Find where the given text appears and provide that cell's center as [x, y] coordinate. 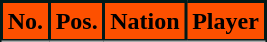
Player [226, 22]
Pos. [76, 22]
Nation [145, 22]
No. [26, 22]
